Output the [X, Y] coordinate of the center of the cell containing the given text.  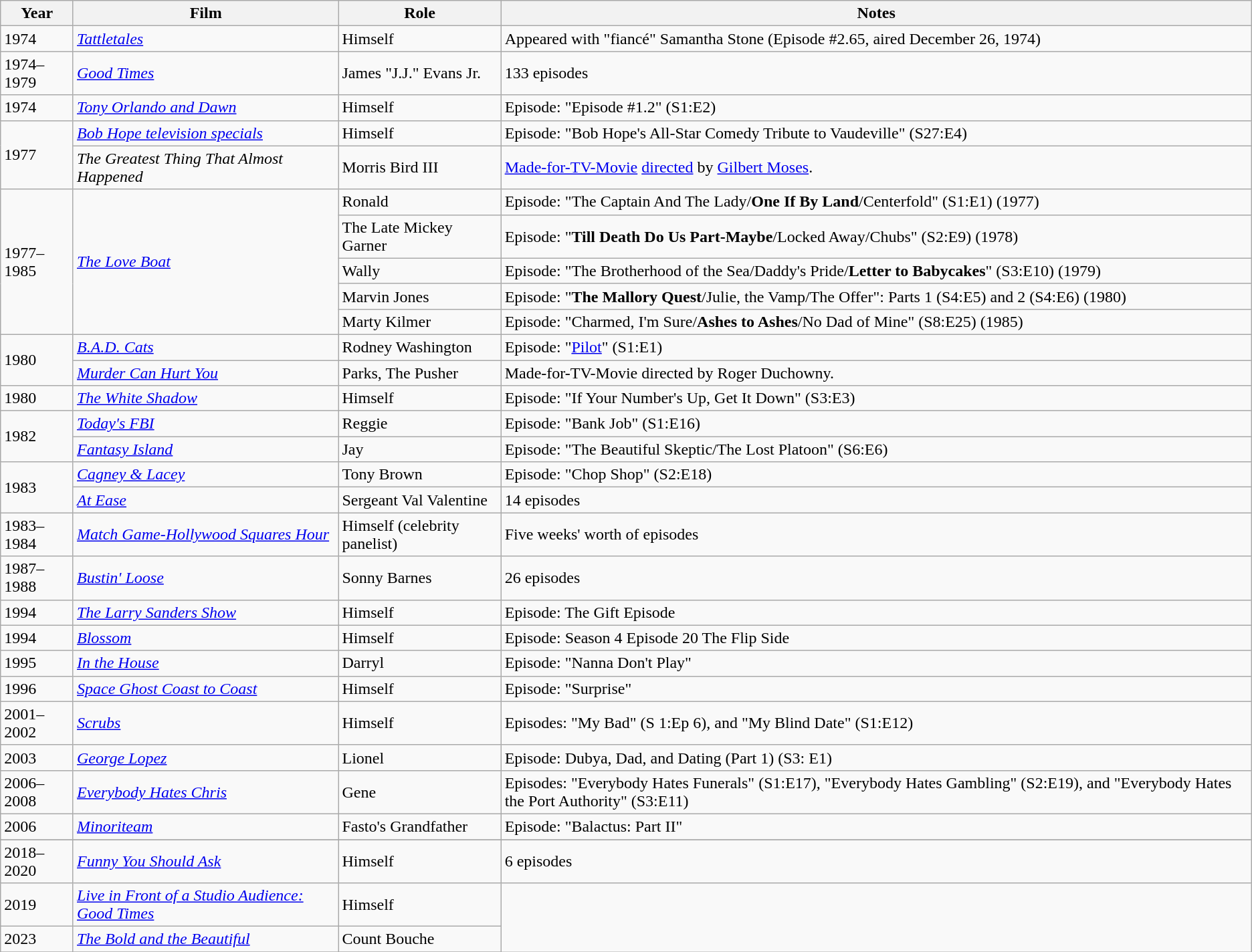
Film [205, 13]
Sonny Barnes [420, 578]
Episode: "Till Death Do Us Part-Maybe/Locked Away/Chubs" (S2:E9) (1978) [876, 237]
Himself (celebrity panelist) [420, 535]
133 episodes [876, 74]
Everybody Hates Chris [205, 792]
Sergeant Val Valentine [420, 500]
Episode: "Surprise" [876, 689]
Episode: "Bank Job" (S1:E16) [876, 424]
Episodes: "My Bad" (S 1:Ep 6), and "My Blind Date" (S1:E12) [876, 723]
Episode: "The Brotherhood of the Sea/Daddy's Pride/Letter to Babycakes" (S3:E10) (1979) [876, 271]
Episode: "Balactus: Part II" [876, 826]
Minoriteam [205, 826]
6 episodes [876, 861]
Role [420, 13]
Episode: "If Your Number's Up, Get It Down" (S3:E3) [876, 398]
Tony Brown [420, 475]
Bob Hope television specials [205, 133]
Five weeks' worth of episodes [876, 535]
Murder Can Hurt You [205, 372]
14 episodes [876, 500]
Blossom [205, 638]
2001–2002 [37, 723]
Morris Bird III [420, 167]
Year [37, 13]
Appeared with "fiancé" Samantha Stone (Episode #2.65, aired December 26, 1974) [876, 39]
Episode: The Gift Episode [876, 612]
Fantasy Island [205, 449]
Jay [420, 449]
2006 [37, 826]
Episode: "The Mallory Quest/Julie, the Vamp/The Offer": Parts 1 (S4:E5) and 2 (S4:E6) (1980) [876, 296]
The Late Mickey Garner [420, 237]
1983 [37, 487]
Episode: "Nanna Don't Play" [876, 663]
B.A.D. Cats [205, 347]
James "J.J." Evans Jr. [420, 74]
At Ease [205, 500]
Ronald [420, 202]
Darryl [420, 663]
Episode: Dubya, Dad, and Dating (Part 1) (S3: E1) [876, 757]
Episode: "Bob Hope's All-Star Comedy Tribute to Vaudeville" (S27:E4) [876, 133]
Count Bouche [420, 939]
Episode: "Episode #1.2" (S1:E2) [876, 108]
Lionel [420, 757]
Made-for-TV-Movie directed by Gilbert Moses. [876, 167]
Episode: "Chop Shop" (S2:E18) [876, 475]
Funny You Should Ask [205, 861]
Episode: "Charmed, I'm Sure/Ashes to Ashes/No Dad of Mine" (S8:E25) (1985) [876, 322]
2018–2020 [37, 861]
1982 [37, 437]
Marvin Jones [420, 296]
In the House [205, 663]
2006–2008 [37, 792]
26 episodes [876, 578]
1996 [37, 689]
Space Ghost Coast to Coast [205, 689]
Notes [876, 13]
Gene [420, 792]
Scrubs [205, 723]
1987–1988 [37, 578]
1983–1984 [37, 535]
Episode: "The Captain And The Lady/One If By Land/Centerfold" (S1:E1) (1977) [876, 202]
George Lopez [205, 757]
Fasto's Grandfather [420, 826]
1977 [37, 155]
Tony Orlando and Dawn [205, 108]
1995 [37, 663]
Bustin' Loose [205, 578]
Made-for-TV-Movie directed by Roger Duchowny. [876, 372]
1974–1979 [37, 74]
Parks, The Pusher [420, 372]
Reggie [420, 424]
Match Game-Hollywood Squares Hour [205, 535]
Wally [420, 271]
The Love Boat [205, 262]
Rodney Washington [420, 347]
Episode: Season 4 Episode 20 The Flip Side [876, 638]
The White Shadow [205, 398]
2023 [37, 939]
Episodes: "Everybody Hates Funerals" (S1:E17), "Everybody Hates Gambling" (S2:E19), and "Everybody Hates the Port Authority" (S3:E11) [876, 792]
1977–1985 [37, 262]
Marty Kilmer [420, 322]
Today's FBI [205, 424]
Cagney & Lacey [205, 475]
Episode: "Pilot" (S1:E1) [876, 347]
Episode: "The Beautiful Skeptic/The Lost Platoon" (S6:E6) [876, 449]
Good Times [205, 74]
The Greatest Thing That Almost Happened [205, 167]
2019 [37, 905]
Live in Front of a Studio Audience: Good Times [205, 905]
2003 [37, 757]
The Bold and the Beautiful [205, 939]
The Larry Sanders Show [205, 612]
Tattletales [205, 39]
